Locate the cell with the specified text and output its [X, Y] center coordinate. 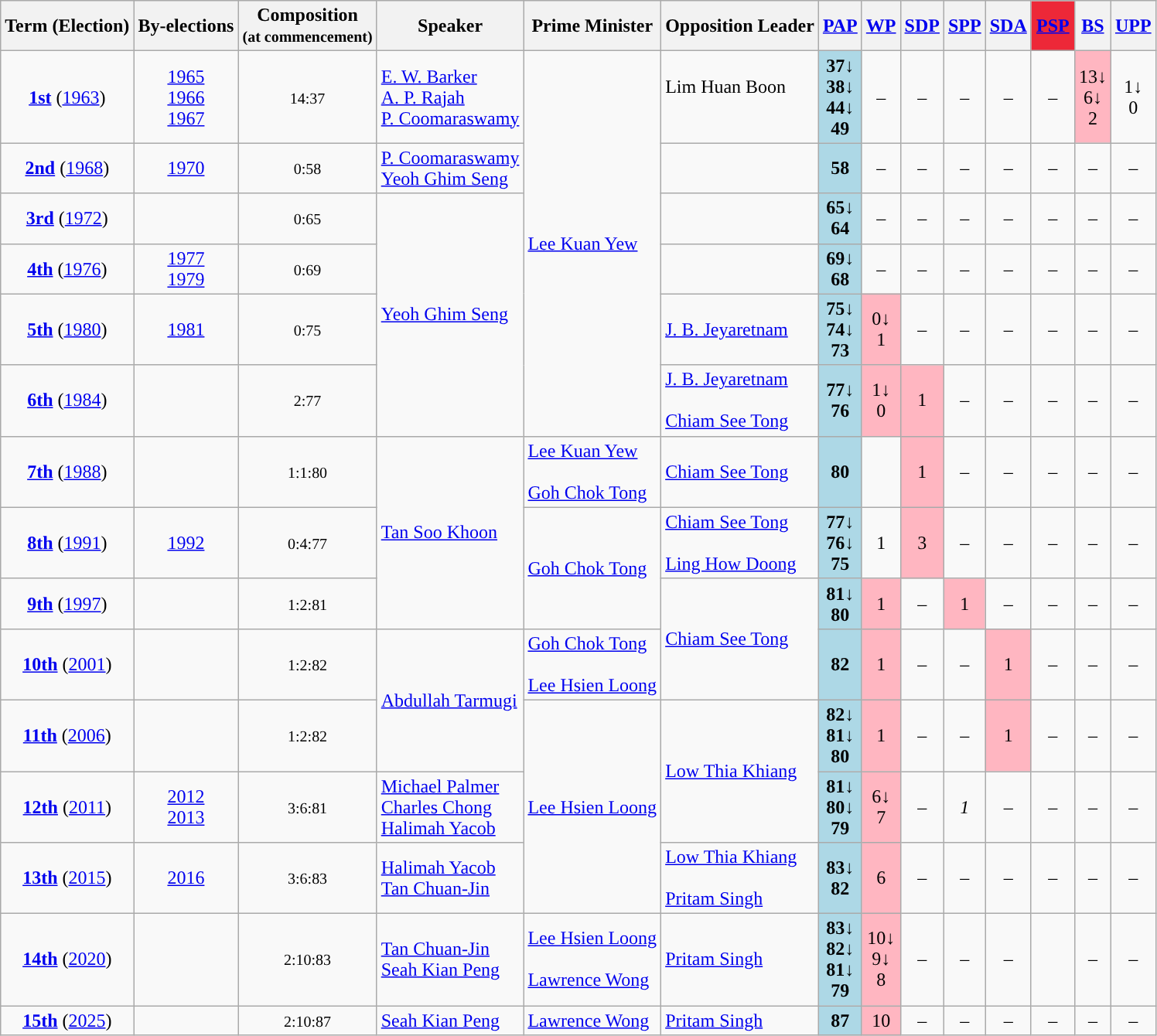
8th (1991) [67, 543]
77↓76 [840, 400]
Chiam See Tong Ling How Doong [740, 543]
WP [881, 26]
69↓68 [840, 269]
Abdullah Tarmugi [450, 700]
14:37 [308, 97]
3rd (1972) [67, 218]
Composition(at commencement) [308, 26]
Seah Kian Peng [450, 1021]
Low Thia Khiang [740, 771]
58 [840, 169]
Goh Chok Tong Lee Hsien Loong [592, 664]
10↓9↓8 [881, 960]
1992 [186, 543]
SDP [922, 26]
3 [922, 543]
Halimah Yacob Tan Chuan-Jin [450, 878]
196519661967 [186, 97]
1:2:81 [308, 603]
81↓80 [840, 603]
80 [840, 472]
Lee Kuan Yew [592, 244]
12th (2011) [67, 807]
0:75 [308, 329]
81↓80↓79 [840, 807]
0:4:77 [308, 543]
UPP [1133, 26]
Lee Kuan Yew Goh Chok Tong [592, 472]
Tan Chuan-Jin Seah Kian Peng [450, 960]
2:77 [308, 400]
77↓76↓75 [840, 543]
BS [1092, 26]
14th (2020) [67, 960]
2:10:87 [308, 1021]
10th (2001) [67, 664]
5th (1980) [67, 329]
2016 [186, 878]
Goh Chok Tong [592, 567]
Lawrence Wong [592, 1021]
15th (2025) [67, 1021]
2:10:83 [308, 960]
PSP [1053, 26]
PAP [840, 26]
7th (1988) [67, 472]
Prime Minister [592, 26]
Yeoh Ghim Seng [450, 315]
75↓74↓73 [840, 329]
Term (Election) [67, 26]
9th (1997) [67, 603]
E. W. Barker A. P. Rajah P. Coomaraswamy [450, 97]
0:65 [308, 218]
0:58 [308, 169]
1st (1963) [67, 97]
J. B. Jeyaretnam Chiam See Tong [740, 400]
0↓1 [881, 329]
Lee Hsien Loong Lawrence Wong [592, 960]
11th (2006) [67, 735]
13th (2015) [67, 878]
SPP [964, 26]
3:6:83 [308, 878]
83↓82↓81↓79 [840, 960]
13↓6↓2 [1092, 97]
By-elections [186, 26]
1970 [186, 169]
20122013 [186, 807]
Opposition Leader [740, 26]
10 [881, 1021]
37↓38↓44↓49 [840, 97]
19771979 [186, 269]
1981 [186, 329]
Lim Huan Boon [740, 97]
Low Thia Khiang Pritam Singh [740, 878]
Lee Hsien Loong [592, 806]
6th (1984) [67, 400]
3:6:81 [308, 807]
SDA [1009, 26]
Speaker [450, 26]
4th (1976) [67, 269]
P. Coomaraswamy Yeoh Ghim Seng [450, 169]
2nd (1968) [67, 169]
87 [840, 1021]
83↓82 [840, 878]
82 [840, 664]
Michael Palmer Charles Chong Halimah Yacob [450, 807]
65↓64 [840, 218]
82↓81↓80 [840, 735]
6↓7 [881, 807]
1:1:80 [308, 472]
Tan Soo Khoon [450, 532]
J. B. Jeyaretnam [740, 329]
0:69 [308, 269]
6 [881, 878]
